Return [x, y] of the center of cell containing provided text 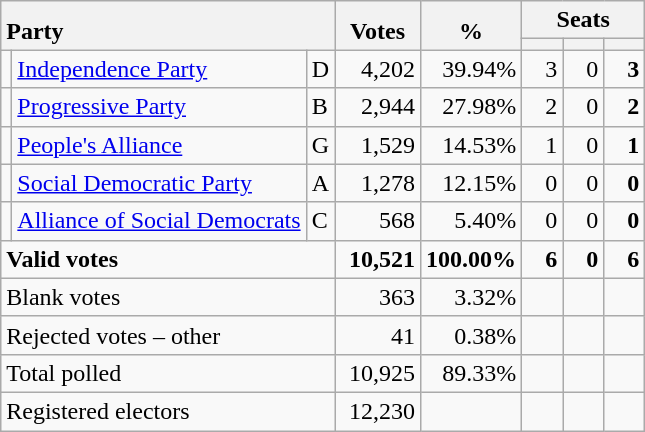
People's Alliance [159, 145]
12,230 [378, 411]
12.15% [472, 183]
14.53% [472, 145]
363 [378, 297]
D [320, 69]
Seats [584, 20]
1,529 [378, 145]
Registered electors [168, 411]
G [320, 145]
A [320, 183]
Valid votes [168, 259]
27.98% [472, 107]
10,925 [378, 373]
% [472, 26]
Party [168, 26]
4,202 [378, 69]
41 [378, 335]
3.32% [472, 297]
10,521 [378, 259]
568 [378, 221]
5.40% [472, 221]
Rejected votes – other [168, 335]
39.94% [472, 69]
B [320, 107]
Votes [378, 26]
1,278 [378, 183]
89.33% [472, 373]
Progressive Party [159, 107]
Blank votes [168, 297]
C [320, 221]
2,944 [378, 107]
Total polled [168, 373]
Alliance of Social Democrats [159, 221]
Independence Party [159, 69]
0.38% [472, 335]
100.00% [472, 259]
Social Democratic Party [159, 183]
